Find where the given text appears and provide that cell's center as [x, y] coordinate. 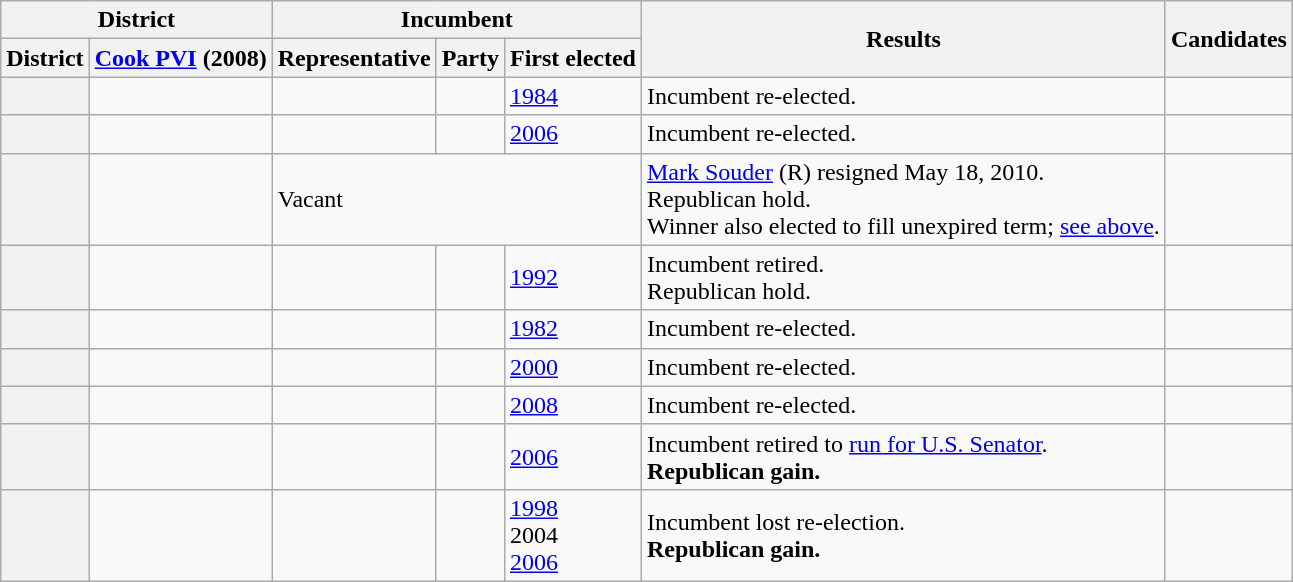
Mark Souder (R) resigned May 18, 2010.Republican hold.Winner also elected to fill unexpired term; see above. [903, 199]
19982004 2006 [572, 535]
Representative [354, 58]
Incumbent retired.Republican hold. [903, 278]
Vacant [456, 199]
1982 [572, 329]
1992 [572, 278]
2008 [572, 405]
Incumbent [456, 20]
Incumbent retired to run for U.S. Senator.Republican gain. [903, 456]
Results [903, 39]
First elected [572, 58]
1984 [572, 96]
Cook PVI (2008) [180, 58]
2000 [572, 367]
Candidates [1228, 39]
Party [470, 58]
Incumbent lost re-election.Republican gain. [903, 535]
